Return (X, Y) of the center of cell containing provided text 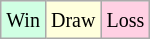
Loss (126, 20)
Win (24, 20)
Draw (72, 20)
